Detect which cell encompasses the target text, then output its (X, Y) center coordinate. 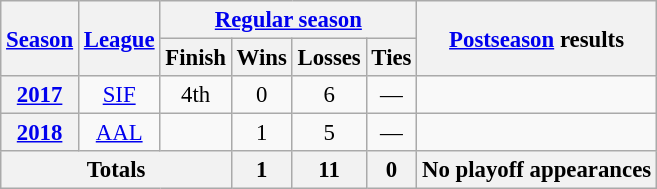
Totals (116, 170)
League (118, 38)
SIF (118, 95)
AAL (118, 133)
Postseason results (537, 38)
5 (329, 133)
Ties (392, 58)
2018 (40, 133)
2017 (40, 95)
11 (329, 170)
Regular season (288, 20)
Season (40, 38)
6 (329, 95)
4th (196, 95)
Finish (196, 58)
No playoff appearances (537, 170)
Wins (262, 58)
Losses (329, 58)
